Pinpoint the cell where the given text exists, returning its (X, Y) midpoint coordinate. 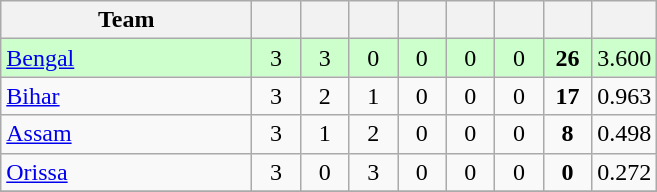
Bengal (126, 58)
26 (568, 58)
Assam (126, 134)
17 (568, 96)
8 (568, 134)
Team (126, 20)
0.272 (624, 172)
3.600 (624, 58)
0.963 (624, 96)
0.498 (624, 134)
Orissa (126, 172)
Bihar (126, 96)
